Extract the [X, Y] coordinate from the center of the cell holding the provided text.  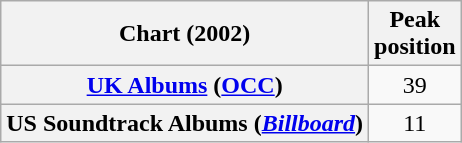
39 [415, 85]
Peakposition [415, 34]
UK Albums (OCC) [185, 85]
11 [415, 123]
US Soundtrack Albums (Billboard) [185, 123]
Chart (2002) [185, 34]
